From the cell containing the given text, extract its center point as (x, y) coordinate. 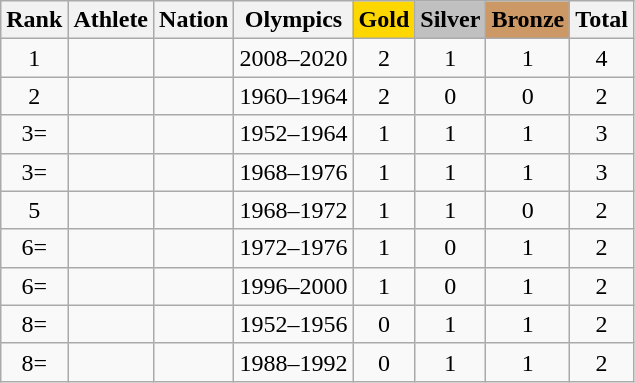
Olympics (294, 20)
2008–2020 (294, 58)
1952–1956 (294, 324)
Rank (34, 20)
1996–2000 (294, 286)
1972–1976 (294, 248)
Silver (450, 20)
5 (34, 210)
Bronze (528, 20)
Total (602, 20)
1968–1976 (294, 172)
Nation (194, 20)
1960–1964 (294, 96)
Gold (384, 20)
1952–1964 (294, 134)
1968–1972 (294, 210)
4 (602, 58)
1988–1992 (294, 362)
Athlete (111, 20)
